Return [x, y] of the center of cell containing provided text 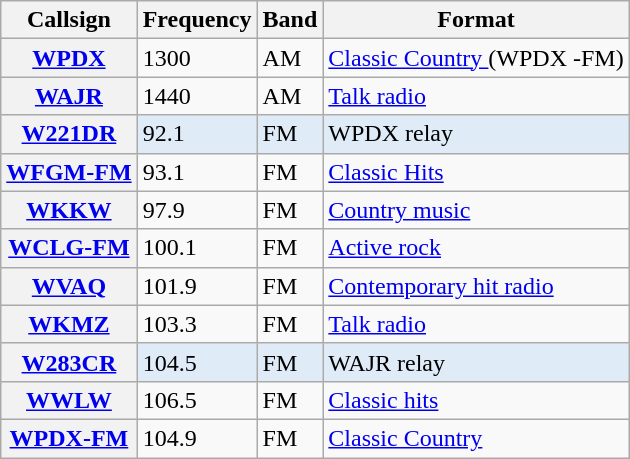
WAJR relay [476, 362]
W221DR [69, 134]
WPDX [69, 58]
1300 [197, 58]
93.1 [197, 172]
92.1 [197, 134]
104.5 [197, 362]
Classic Hits [476, 172]
WCLG-FM [69, 248]
WPDX-FM [69, 438]
106.5 [197, 400]
Active rock [476, 248]
Contemporary hit radio [476, 286]
Classic Country [476, 438]
WPDX relay [476, 134]
WFGM-FM [69, 172]
103.3 [197, 324]
Band [290, 20]
Callsign [69, 20]
W283CR [69, 362]
100.1 [197, 248]
WAJR [69, 96]
Frequency [197, 20]
Classic Country (WPDX -FM) [476, 58]
WKKW [69, 210]
97.9 [197, 210]
1440 [197, 96]
104.9 [197, 438]
WWLW [69, 400]
101.9 [197, 286]
WVAQ [69, 286]
Classic hits [476, 400]
WKMZ [69, 324]
Country music [476, 210]
Format [476, 20]
